Output the [X, Y] coordinate of the center of the cell containing the given text.  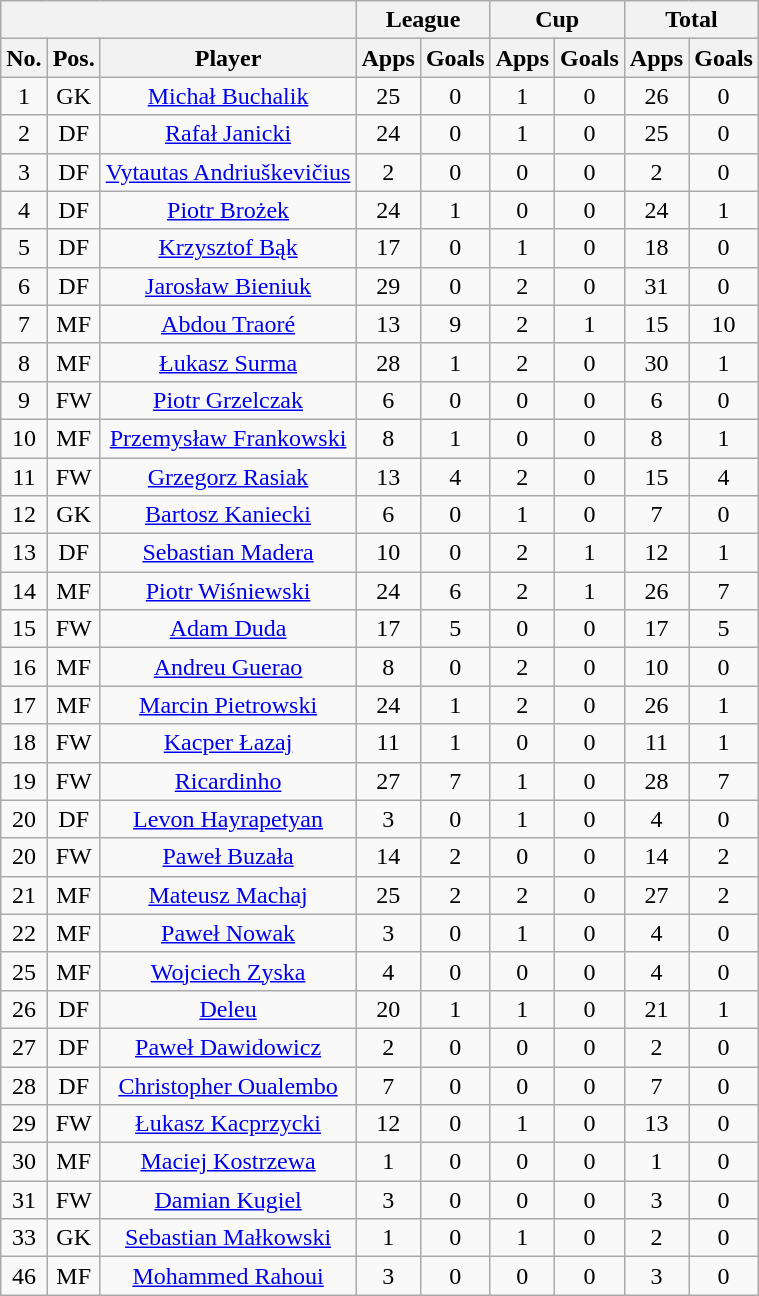
Pos. [74, 58]
Wojciech Zyska [228, 971]
Michał Buchalik [228, 96]
19 [24, 781]
Deleu [228, 1009]
Rafał Janicki [228, 134]
Jarosław Bieniuk [228, 286]
Kacper Łazaj [228, 743]
Piotr Brożek [228, 210]
League [423, 20]
Łukasz Surma [228, 362]
Adam Duda [228, 629]
Cup [557, 20]
Mohammed Rahoui [228, 1276]
Maciej Kostrzewa [228, 1162]
Paweł Nowak [228, 933]
Łukasz Kacprzycki [228, 1124]
Ricardinho [228, 781]
Levon Hayrapetyan [228, 819]
22 [24, 933]
Przemysław Frankowski [228, 438]
Piotr Wiśniewski [228, 591]
Bartosz Kaniecki [228, 515]
Christopher Oualembo [228, 1085]
Marcin Pietrowski [228, 705]
Total [691, 20]
Sebastian Madera [228, 553]
Andreu Guerao [228, 667]
Vytautas Andriuškevičius [228, 172]
Player [228, 58]
Paweł Buzała [228, 857]
No. [24, 58]
Mateusz Machaj [228, 895]
Damian Kugiel [228, 1200]
Piotr Grzelczak [228, 400]
46 [24, 1276]
Abdou Traoré [228, 324]
Paweł Dawidowicz [228, 1047]
16 [24, 667]
33 [24, 1238]
Sebastian Małkowski [228, 1238]
Krzysztof Bąk [228, 248]
Grzegorz Rasiak [228, 477]
